Capture the cell that displays the provided text and extract its (X, Y) central coordinate. 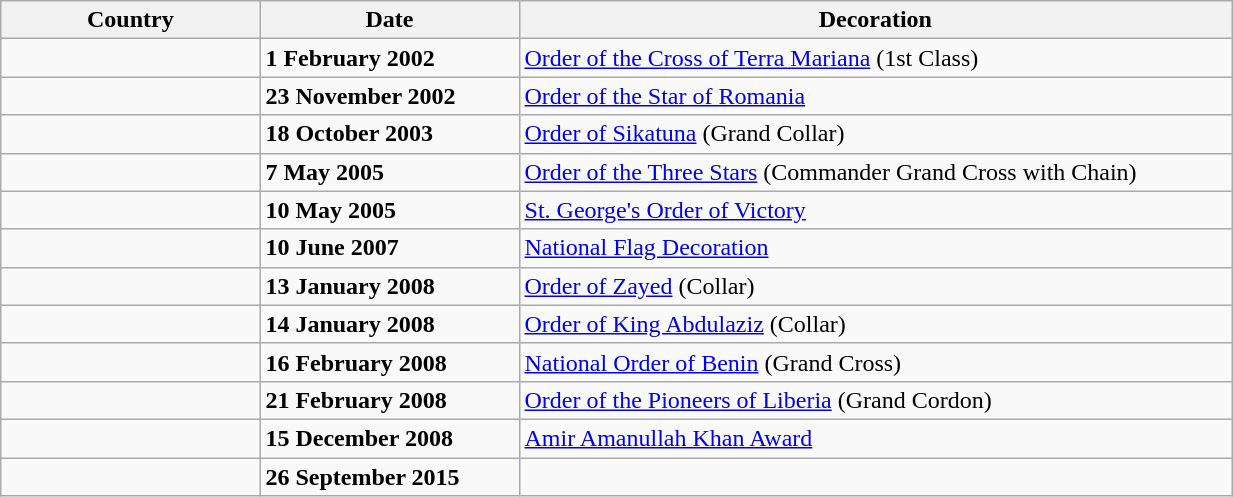
Amir Amanullah Khan Award (876, 438)
21 February 2008 (390, 400)
St. George's Order of Victory (876, 210)
18 October 2003 (390, 134)
14 January 2008 (390, 324)
Order of the Cross of Terra Mariana (1st Class) (876, 58)
National Flag Decoration (876, 248)
Decoration (876, 20)
Country (130, 20)
15 December 2008 (390, 438)
10 May 2005 (390, 210)
Order of the Three Stars (Commander Grand Cross with Chain) (876, 172)
10 June 2007 (390, 248)
Date (390, 20)
Order of King Abdulaziz (Collar) (876, 324)
7 May 2005 (390, 172)
16 February 2008 (390, 362)
Order of the Pioneers of Liberia (Grand Cordon) (876, 400)
Order of the Star of Romania (876, 96)
26 September 2015 (390, 477)
National Order of Benin (Grand Cross) (876, 362)
13 January 2008 (390, 286)
Order of Zayed (Collar) (876, 286)
Order of Sikatuna (Grand Collar) (876, 134)
23 November 2002 (390, 96)
1 February 2002 (390, 58)
